From the cell containing the given text, extract its center point as [X, Y] coordinate. 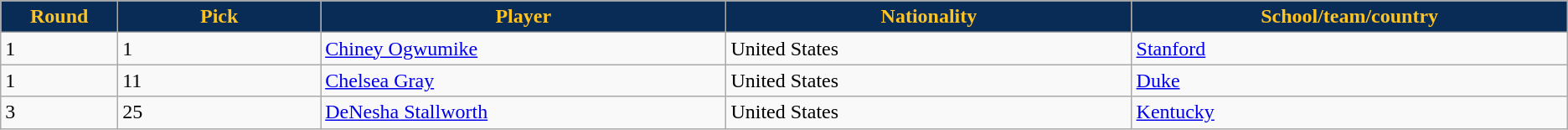
Player [524, 17]
Duke [1349, 81]
25 [219, 112]
3 [59, 112]
Round [59, 17]
Pick [219, 17]
Chiney Ogwumike [524, 49]
Kentucky [1349, 112]
Nationality [929, 17]
DeNesha Stallworth [524, 112]
School/team/country [1349, 17]
Stanford [1349, 49]
Chelsea Gray [524, 81]
11 [219, 81]
